Output the (X, Y) coordinate of the center of the cell containing the given text.  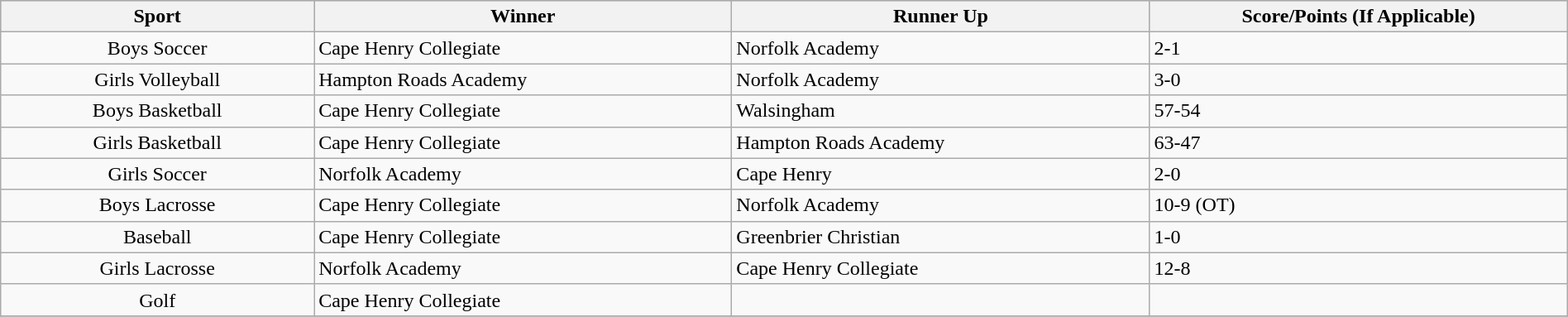
Sport (157, 17)
57-54 (1358, 111)
10-9 (OT) (1358, 205)
Boys Lacrosse (157, 205)
3-0 (1358, 79)
Girls Volleyball (157, 79)
Runner Up (941, 17)
2-1 (1358, 48)
Girls Soccer (157, 174)
Girls Basketball (157, 142)
Boys Soccer (157, 48)
1-0 (1358, 237)
Girls Lacrosse (157, 268)
Score/Points (If Applicable) (1358, 17)
Walsingham (941, 111)
63-47 (1358, 142)
Greenbrier Christian (941, 237)
Winner (523, 17)
Cape Henry (941, 174)
Baseball (157, 237)
Boys Basketball (157, 111)
2-0 (1358, 174)
Golf (157, 300)
12-8 (1358, 268)
